Extract the (X, Y) coordinate from the center of the cell holding the provided text.  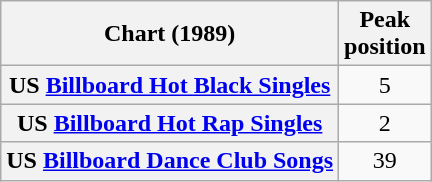
Chart (1989) (170, 34)
2 (385, 123)
5 (385, 85)
39 (385, 161)
US Billboard Hot Rap Singles (170, 123)
US Billboard Dance Club Songs (170, 161)
Peakposition (385, 34)
US Billboard Hot Black Singles (170, 85)
